Return [x, y] of the center of cell containing provided text 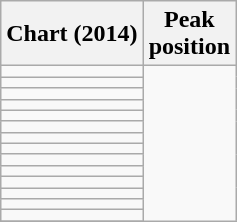
Peakposition [189, 34]
Chart (2014) [72, 34]
